Return [X, Y] of the center of cell containing provided text 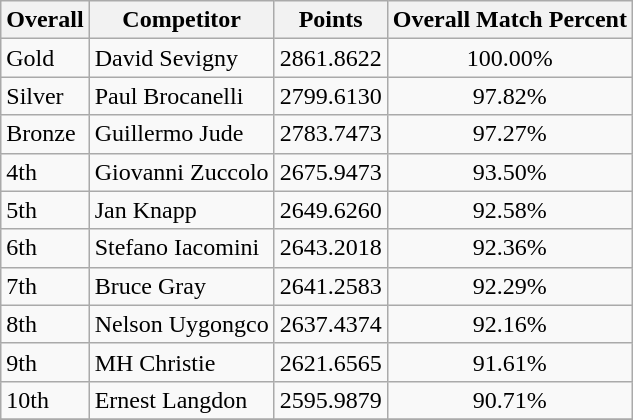
97.82% [510, 96]
Overall [45, 20]
97.27% [510, 134]
2641.2583 [330, 286]
2621.6565 [330, 362]
92.36% [510, 248]
2783.7473 [330, 134]
9th [45, 362]
Stefano Iacomini [182, 248]
2799.6130 [330, 96]
2595.9879 [330, 400]
Guillermo Jude [182, 134]
92.58% [510, 210]
2643.2018 [330, 248]
92.16% [510, 324]
David Sevigny [182, 58]
8th [45, 324]
Jan Knapp [182, 210]
2861.8622 [330, 58]
6th [45, 248]
Points [330, 20]
Bruce Gray [182, 286]
92.29% [510, 286]
Nelson Uygongco [182, 324]
7th [45, 286]
Silver [45, 96]
4th [45, 172]
Competitor [182, 20]
Overall Match Percent [510, 20]
MH Christie [182, 362]
Gold [45, 58]
91.61% [510, 362]
Giovanni Zuccolo [182, 172]
Ernest Langdon [182, 400]
2649.6260 [330, 210]
100.00% [510, 58]
2637.4374 [330, 324]
90.71% [510, 400]
Paul Brocanelli [182, 96]
93.50% [510, 172]
5th [45, 210]
2675.9473 [330, 172]
10th [45, 400]
Bronze [45, 134]
